From the cell containing the given text, extract its center point as (X, Y) coordinate. 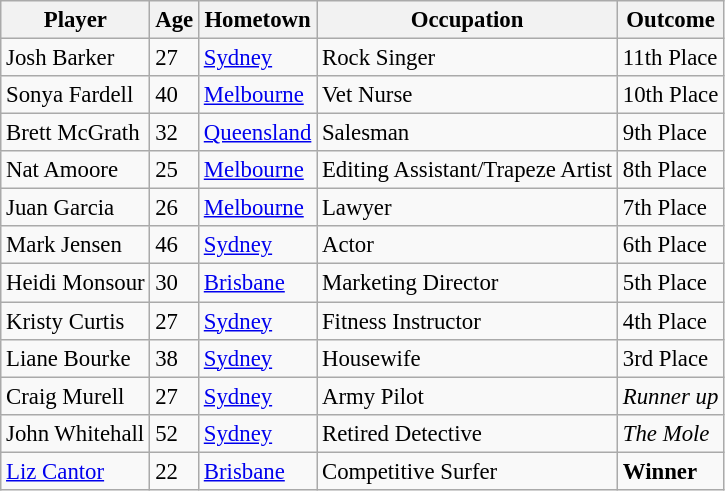
Craig Murell (76, 396)
Editing Assistant/Trapeze Artist (468, 170)
Rock Singer (468, 58)
Queensland (257, 133)
6th Place (670, 245)
Salesman (468, 133)
30 (174, 283)
Actor (468, 245)
Housewife (468, 358)
Retired Detective (468, 433)
4th Place (670, 321)
Player (76, 20)
Kristy Curtis (76, 321)
Juan Garcia (76, 208)
32 (174, 133)
John Whitehall (76, 433)
Army Pilot (468, 396)
Liane Bourke (76, 358)
Brett McGrath (76, 133)
22 (174, 471)
46 (174, 245)
Heidi Monsour (76, 283)
10th Place (670, 95)
Vet Nurse (468, 95)
40 (174, 95)
Runner up (670, 396)
Mark Jensen (76, 245)
26 (174, 208)
7th Place (670, 208)
Fitness Instructor (468, 321)
52 (174, 433)
The Mole (670, 433)
Liz Cantor (76, 471)
Hometown (257, 20)
Nat Amoore (76, 170)
5th Place (670, 283)
3rd Place (670, 358)
Occupation (468, 20)
Marketing Director (468, 283)
9th Place (670, 133)
38 (174, 358)
Lawyer (468, 208)
11th Place (670, 58)
25 (174, 170)
Sonya Fardell (76, 95)
Age (174, 20)
Josh Barker (76, 58)
Competitive Surfer (468, 471)
Winner (670, 471)
Outcome (670, 20)
8th Place (670, 170)
